Determine the (x, y) coordinate at the center of the cell enclosing the given text.  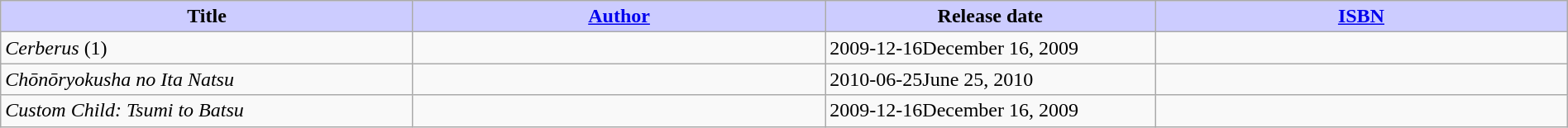
Chōnōryokusha no Ita Natsu (207, 79)
Release date (991, 17)
Author (619, 17)
2010-06-25June 25, 2010 (991, 79)
Cerberus (1) (207, 48)
Title (207, 17)
Custom Child: Tsumi to Batsu (207, 111)
ISBN (1361, 17)
